Output the [X, Y] coordinate of the center of the cell containing the given text.  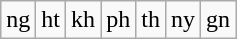
th [151, 20]
ph [118, 20]
gn [218, 20]
kh [84, 20]
ny [182, 20]
ht [51, 20]
ng [18, 20]
